Return the [x, y] coordinate for the center point of the cell that contains the specified text.  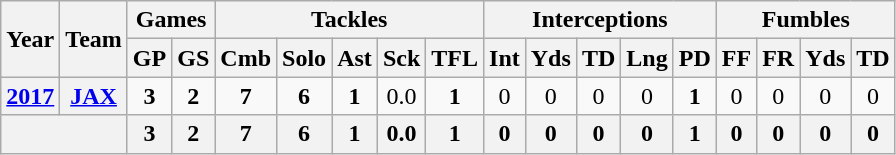
Int [505, 58]
Interceptions [600, 20]
Games [170, 20]
JAX [94, 96]
PD [694, 58]
Ast [355, 58]
Sck [401, 58]
GP [149, 58]
Year [30, 39]
Fumbles [806, 20]
Lng [647, 58]
Solo [304, 58]
Tackles [350, 20]
FR [778, 58]
Cmb [246, 58]
TFL [455, 58]
FF [736, 58]
Team [94, 39]
GS [194, 58]
2017 [30, 96]
